Provide the [x, y] coordinate of the cell's center where the given text is located.  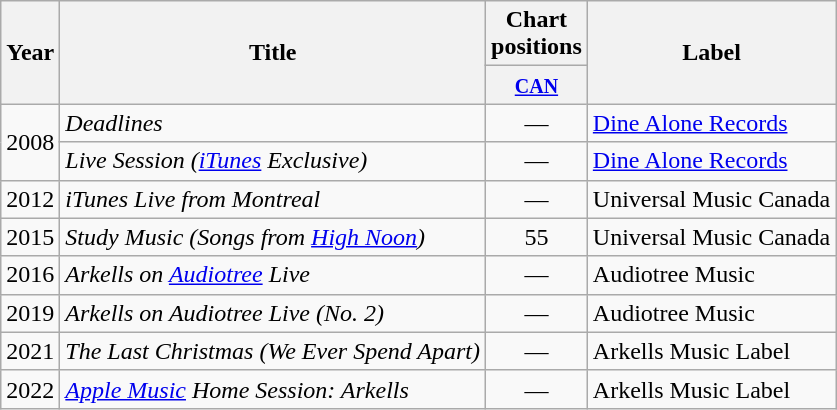
55 [537, 237]
2012 [30, 199]
CAN [537, 85]
Live Session (iTunes Exclusive) [273, 161]
Label [711, 52]
The Last Christmas (We Ever Spend Apart) [273, 351]
Title [273, 52]
Apple Music Home Session: Arkells [273, 389]
2016 [30, 275]
2019 [30, 313]
iTunes Live from Montreal [273, 199]
2022 [30, 389]
Arkells on Audiotree Live [273, 275]
Study Music (Songs from High Noon) [273, 237]
Deadlines [273, 123]
2015 [30, 237]
2008 [30, 142]
2021 [30, 351]
Chart positions [537, 34]
Arkells on Audiotree Live (No. 2) [273, 313]
Year [30, 52]
